Detect which cell encompasses the target text, then output its [x, y] center coordinate. 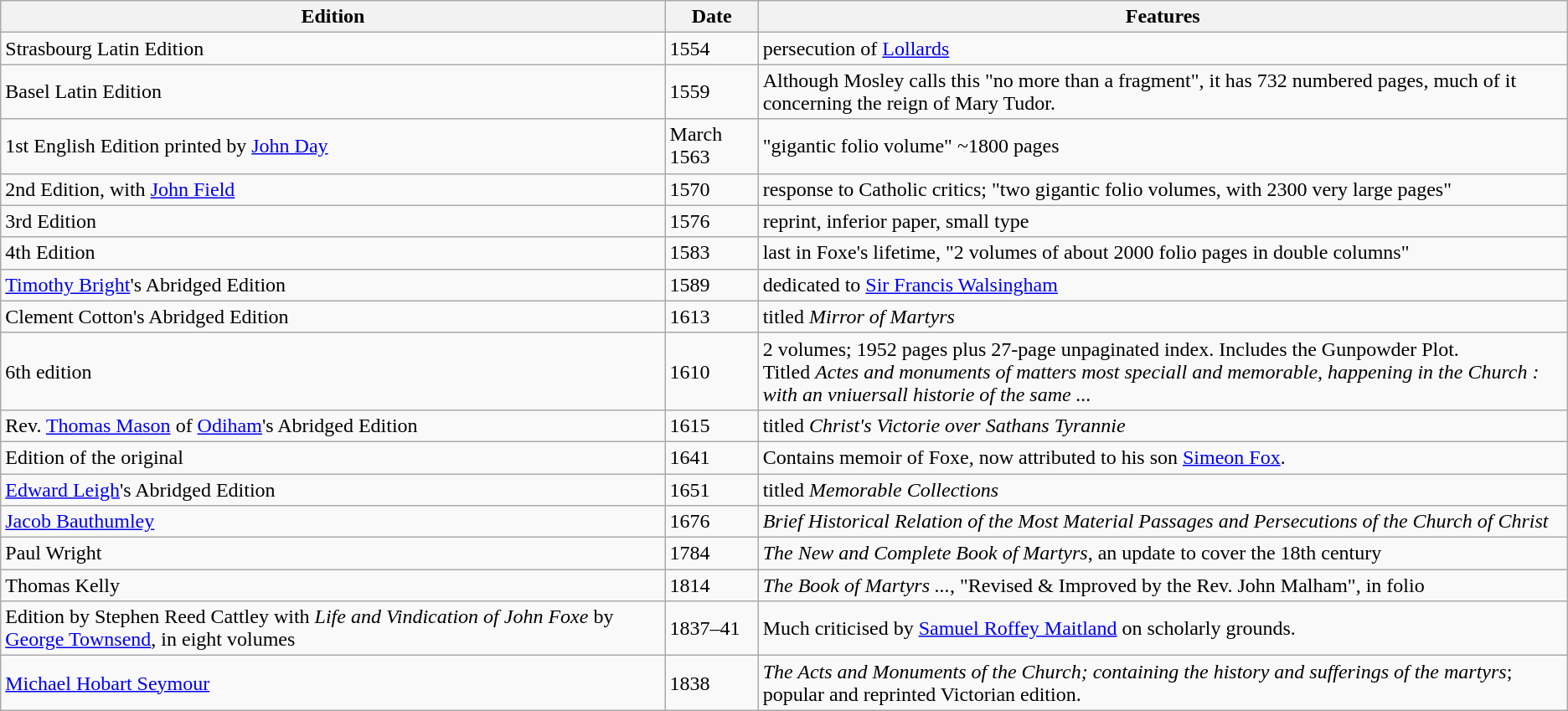
Clement Cotton's Abridged Edition [333, 317]
persecution of Lollards [1163, 49]
1610 [712, 371]
The Acts and Monuments of the Church; containing the history and sufferings of the martyrs; popular and reprinted Victorian edition. [1163, 683]
1554 [712, 49]
1615 [712, 425]
Timothy Bright's Abridged Edition [333, 285]
Paul Wright [333, 554]
Although Mosley calls this "no more than a fragment", it has 732 numbered pages, much of it concerning the reign of Mary Tudor. [1163, 92]
Brief Historical Relation of the Most Material Passages and Persecutions of the Church of Christ [1163, 522]
response to Catholic critics; "two gigantic folio volumes, with 2300 very large pages" [1163, 189]
Michael Hobart Seymour [333, 683]
titled Mirror of Martyrs [1163, 317]
1651 [712, 490]
Strasbourg Latin Edition [333, 49]
Jacob Bauthumley [333, 522]
2nd Edition, with John Field [333, 189]
The Book of Martyrs ..., "Revised & Improved by the Rev. John Malham", in folio [1163, 585]
Much criticised by Samuel Roffey Maitland on scholarly grounds. [1163, 628]
1784 [712, 554]
Basel Latin Edition [333, 92]
titled Christ's Victorie over Sathans Tyrannie [1163, 425]
1837–41 [712, 628]
1838 [712, 683]
titled Memorable Collections [1163, 490]
last in Foxe's lifetime, "2 volumes of about 2000 folio pages in double columns" [1163, 253]
dedicated to Sir Francis Walsingham [1163, 285]
1st English Edition printed by John Day [333, 146]
The New and Complete Book of Martyrs, an update to cover the 18th century [1163, 554]
Edward Leigh's Abridged Edition [333, 490]
March 1563 [712, 146]
"gigantic folio volume" ~1800 pages [1163, 146]
1589 [712, 285]
Edition [333, 17]
1814 [712, 585]
1613 [712, 317]
4th Edition [333, 253]
Contains memoir of Foxe, now attributed to his son Simeon Fox. [1163, 457]
Edition by Stephen Reed Cattley with Life and Vindication of John Foxe by George Townsend, in eight volumes [333, 628]
1583 [712, 253]
Features [1163, 17]
Date [712, 17]
1570 [712, 189]
Rev. Thomas Mason of Odiham's Abridged Edition [333, 425]
Edition of the original [333, 457]
1576 [712, 221]
6th edition [333, 371]
1559 [712, 92]
3rd Edition [333, 221]
reprint, inferior paper, small type [1163, 221]
Thomas Kelly [333, 585]
1641 [712, 457]
1676 [712, 522]
